Capture the cell that displays the provided text and extract its [x, y] central coordinate. 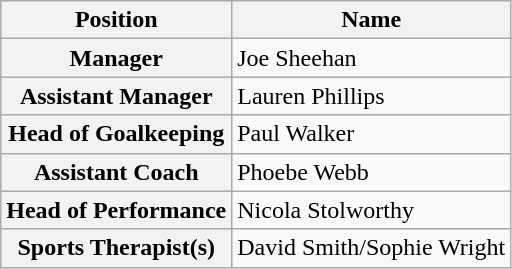
Sports Therapist(s) [116, 248]
Position [116, 20]
Name [372, 20]
Phoebe Webb [372, 172]
Head of Goalkeeping [116, 134]
David Smith/Sophie Wright [372, 248]
Joe Sheehan [372, 58]
Assistant Coach [116, 172]
Manager [116, 58]
Paul Walker [372, 134]
Lauren Phillips [372, 96]
Nicola Stolworthy [372, 210]
Head of Performance [116, 210]
Assistant Manager [116, 96]
